Identify which cell holds the provided text, then report its [x, y] central coordinate. 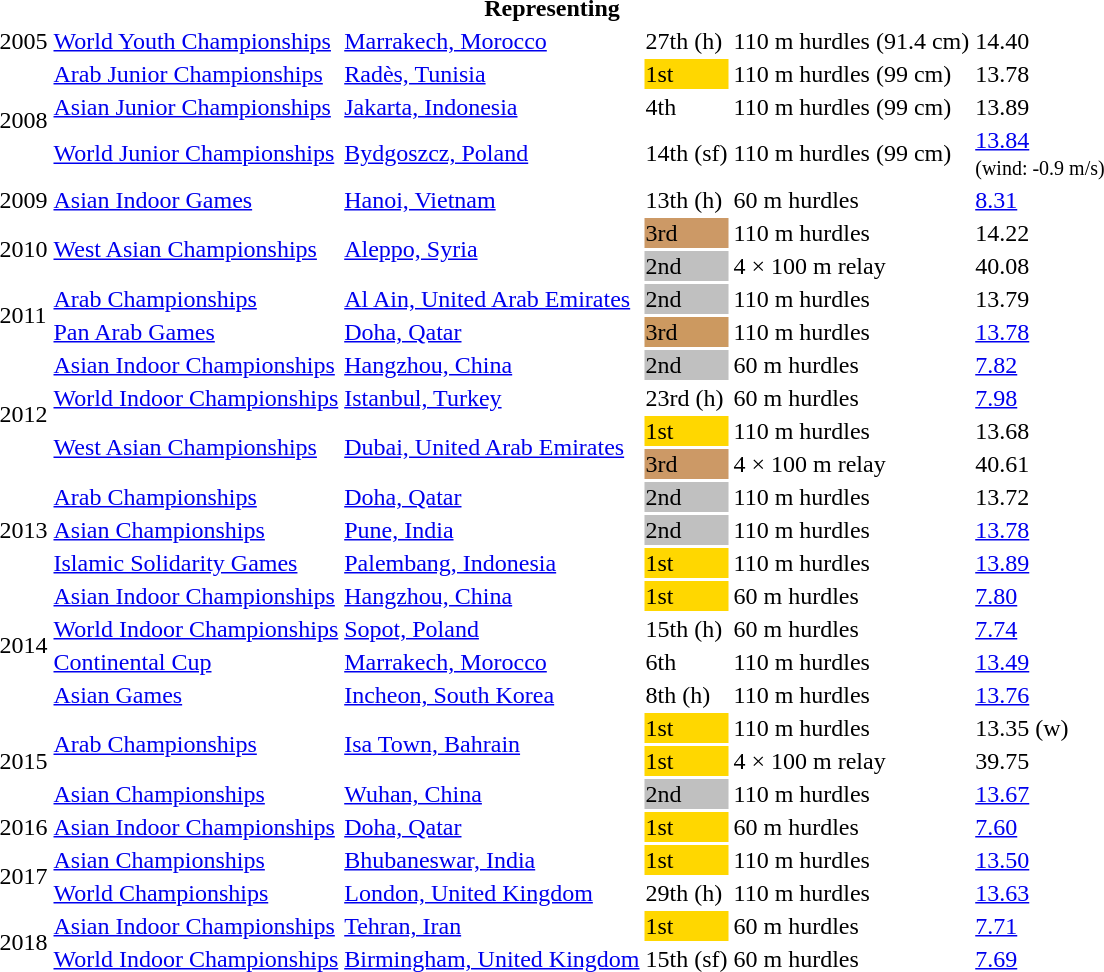
15th (h) [686, 629]
Palembang, Indonesia [492, 563]
Asian Junior Championships [196, 107]
Aleppo, Syria [492, 250]
World Youth Championships [196, 41]
Pan Arab Games [196, 332]
Hanoi, Vietnam [492, 200]
23rd (h) [686, 398]
110 m hurdles (91.4 cm) [852, 41]
Asian Games [196, 695]
8th (h) [686, 695]
Wuhan, China [492, 794]
Islamic Solidarity Games [196, 563]
Incheon, South Korea [492, 695]
World Championships [196, 893]
Continental Cup [196, 662]
World Junior Championships [196, 154]
6th [686, 662]
Dubai, United Arab Emirates [492, 448]
Asian Indoor Games [196, 200]
Tehran, Iran [492, 926]
Sopot, Poland [492, 629]
14th (sf) [686, 154]
13th (h) [686, 200]
Isa Town, Bahrain [492, 744]
Jakarta, Indonesia [492, 107]
Istanbul, Turkey [492, 398]
4th [686, 107]
Radès, Tunisia [492, 74]
Arab Junior Championships [196, 74]
Pune, India [492, 530]
Al Ain, United Arab Emirates [492, 299]
London, United Kingdom [492, 893]
27th (h) [686, 41]
Bydgoszcz, Poland [492, 154]
29th (h) [686, 893]
Bhubaneswar, India [492, 860]
